Locate the cell with the specified text and output its (X, Y) center coordinate. 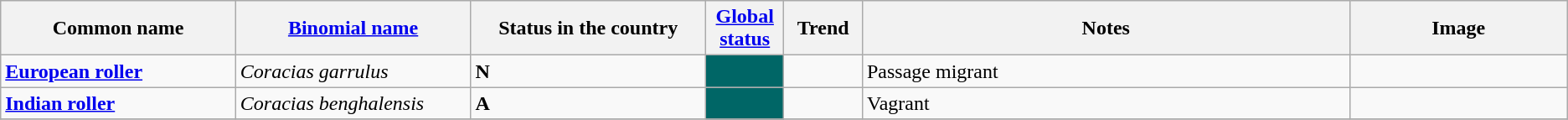
Notes (1106, 29)
Global status (745, 29)
Passage migrant (1106, 71)
Trend (823, 29)
Common name (119, 29)
A (588, 103)
Status in the country (588, 29)
Coracias garrulus (353, 71)
European roller (119, 71)
Vagrant (1106, 103)
Indian roller (119, 103)
Coracias benghalensis (353, 103)
Image (1458, 29)
Binomial name (353, 29)
N (588, 71)
